Detect which cell encompasses the target text, then output its (x, y) center coordinate. 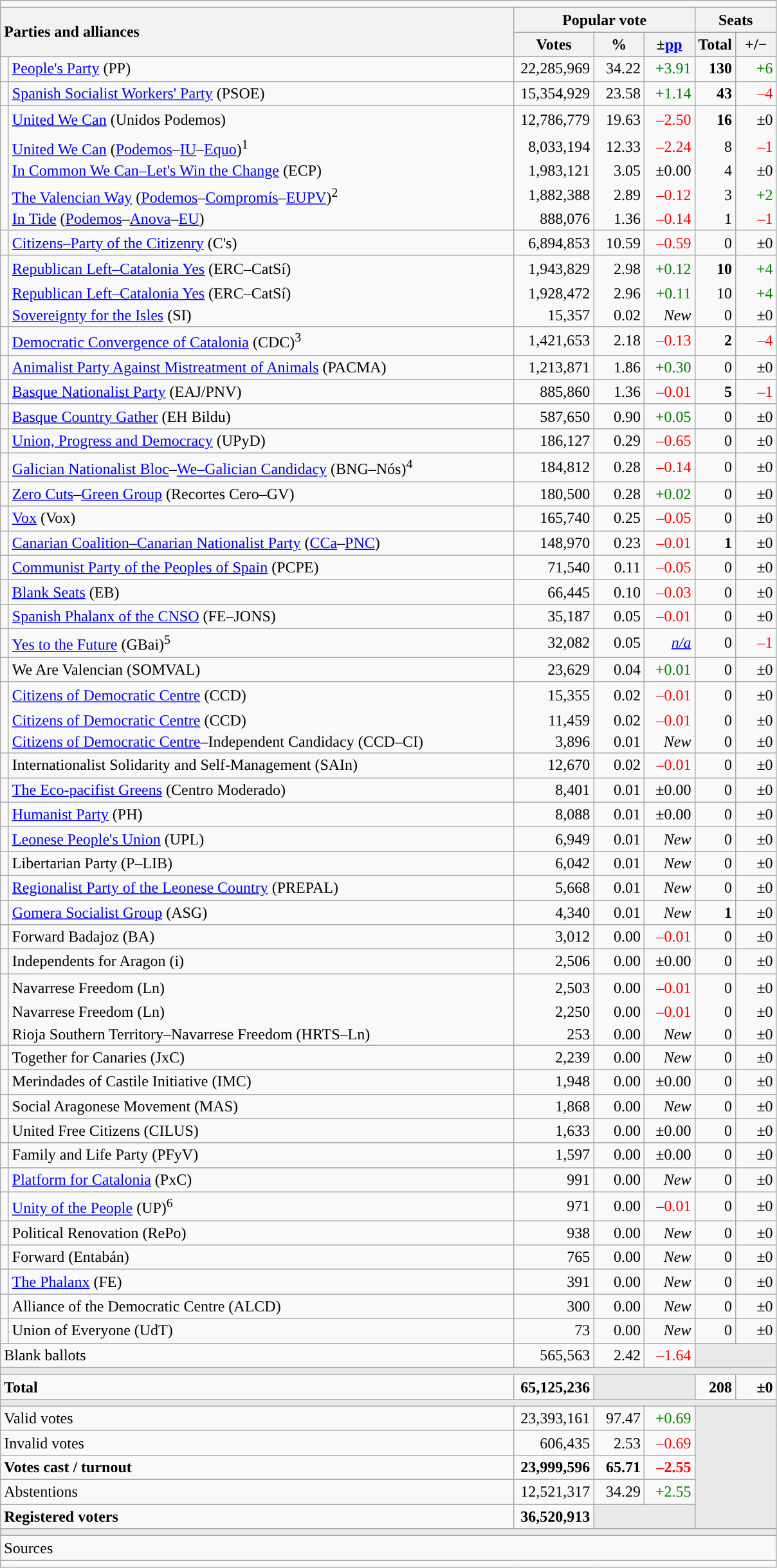
Spanish Socialist Workers' Party (PSOE) (261, 93)
991 (554, 1180)
Basque Nationalist Party (EAJ/PNV) (261, 392)
5 (715, 392)
Registered voters (257, 1517)
Blank Seats (EB) (261, 592)
United Free Citizens (CILUS) (261, 1131)
0.29 (619, 441)
Sources (388, 1548)
2.18 (619, 341)
Leonese People's Union (UPL) (261, 839)
2.89 (619, 195)
565,563 (554, 1355)
165,740 (554, 518)
1,948 (554, 1082)
208 (715, 1387)
–2.50 (669, 120)
United We Can (Podemos–IU–Equo)1 (261, 147)
Forward Badajoz (BA) (261, 937)
United We Can (Unidos Podemos) (261, 120)
8,088 (554, 814)
65.71 (619, 1468)
Votes (554, 44)
19.63 (619, 120)
73 (554, 1331)
Gomera Socialist Group (ASG) (261, 913)
+0.69 (669, 1418)
n/a (669, 643)
587,650 (554, 416)
Merindades of Castile Initiative (IMC) (261, 1082)
Union of Everyone (UdT) (261, 1331)
+0.05 (669, 416)
938 (554, 1233)
Invalid votes (257, 1443)
% (619, 44)
71,540 (554, 567)
Citizens of Democratic Centre–Independent Candidacy (CCD–CI) (261, 742)
1,983,121 (554, 171)
0.04 (619, 670)
1,597 (554, 1155)
1.86 (619, 367)
The Valencian Way (Podemos–Compromís–EUPV)2 (261, 195)
2,503 (554, 988)
184,812 (554, 467)
97.47 (619, 1418)
12.33 (619, 147)
Libertarian Party (P–LIB) (261, 863)
+0.30 (669, 367)
66,445 (554, 592)
Internationalist Solidarity and Self-Management (SAIn) (261, 765)
2,239 (554, 1057)
–0.69 (669, 1443)
0.23 (619, 543)
Humanist Party (PH) (261, 814)
3,012 (554, 937)
Independents for Aragon (i) (261, 962)
43 (715, 93)
Together for Canaries (JxC) (261, 1057)
Vox (Vox) (261, 518)
1,943,829 (554, 269)
16 (715, 120)
1,421,653 (554, 341)
4 (715, 171)
6,949 (554, 839)
Sovereignty for the Isles (SI) (261, 315)
0.90 (619, 416)
Social Aragonese Movement (MAS) (261, 1106)
+3.91 (669, 69)
+6 (756, 69)
Communist Party of the Peoples of Spain (PCPE) (261, 567)
11,459 (554, 720)
+0.12 (669, 269)
1,928,472 (554, 294)
–0.59 (669, 242)
Platform for Catalonia (PxC) (261, 1180)
Parties and alliances (257, 32)
1,633 (554, 1131)
+2.55 (669, 1492)
Spanish Phalanx of the CNSO (FE–JONS) (261, 616)
–2.55 (669, 1468)
4,340 (554, 913)
Unity of the People (UP)6 (261, 1207)
Canarian Coalition–Canarian Nationalist Party (CCa–PNC) (261, 543)
2.98 (619, 269)
253 (554, 1034)
Basque Country Gather (EH Bildu) (261, 416)
8,033,194 (554, 147)
130 (715, 69)
23,393,161 (554, 1418)
2.42 (619, 1355)
Votes cast / turnout (257, 1468)
12,521,317 (554, 1492)
The Eco-pacifist Greens (Centro Moderado) (261, 790)
+1.14 (669, 93)
391 (554, 1282)
–1.64 (669, 1355)
+0.11 (669, 294)
2,250 (554, 1012)
3 (715, 195)
5,668 (554, 888)
+2 (756, 195)
+0.02 (669, 494)
180,500 (554, 494)
–0.12 (669, 195)
–2.24 (669, 147)
3.05 (619, 171)
0.10 (619, 592)
Popular vote (605, 20)
32,082 (554, 643)
888,076 (554, 219)
+0.01 (669, 670)
34.22 (619, 69)
Blank ballots (257, 1355)
12,670 (554, 765)
Family and Life Party (PFyV) (261, 1155)
6,042 (554, 863)
Animalist Party Against Mistreatment of Animals (PACMA) (261, 367)
+/− (756, 44)
1,213,871 (554, 367)
148,970 (554, 543)
Democratic Convergence of Catalonia (CDC)3 (261, 341)
We Are Valencian (SOMVAL) (261, 670)
65,125,236 (554, 1387)
8 (715, 147)
Union, Progress and Democracy (UPyD) (261, 441)
Galician Nationalist Bloc–We–Galician Candidacy (BNG–Nós)4 (261, 467)
300 (554, 1306)
15,357 (554, 315)
23,629 (554, 670)
34.29 (619, 1492)
–0.65 (669, 441)
Rioja Southern Territory–Navarrese Freedom (HRTS–Ln) (261, 1034)
Abstentions (257, 1492)
Citizens–Party of the Citizenry (C's) (261, 242)
Forward (Entabán) (261, 1257)
In Common We Can–Let's Win the Change (ECP) (261, 171)
1,868 (554, 1106)
22,285,969 (554, 69)
12,786,779 (554, 120)
Seats (736, 20)
Alliance of the Democratic Centre (ALCD) (261, 1306)
–0.03 (669, 592)
0.11 (619, 567)
2 (715, 341)
The Phalanx (FE) (261, 1282)
2.53 (619, 1443)
In Tide (Podemos–Anova–EU) (261, 219)
186,127 (554, 441)
Zero Cuts–Green Group (Recortes Cero–GV) (261, 494)
23,999,596 (554, 1468)
15,355 (554, 696)
885,860 (554, 392)
Valid votes (257, 1418)
23.58 (619, 93)
–0.13 (669, 341)
0.25 (619, 518)
10.59 (619, 242)
765 (554, 1257)
8,401 (554, 790)
35,187 (554, 616)
15,354,929 (554, 93)
±pp (669, 44)
People's Party (PP) (261, 69)
606,435 (554, 1443)
971 (554, 1207)
1,882,388 (554, 195)
2,506 (554, 962)
36,520,913 (554, 1517)
Yes to the Future (GBai)5 (261, 643)
Political Renovation (RePo) (261, 1233)
6,894,853 (554, 242)
3,896 (554, 742)
Regionalist Party of the Leonese Country (PREPAL) (261, 888)
2.96 (619, 294)
